Extract the (X, Y) coordinate from the center of the cell holding the provided text.  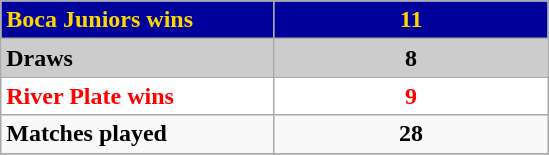
Boca Juniors wins (138, 20)
8 (411, 58)
Matches played (138, 134)
Draws (138, 58)
11 (411, 20)
9 (411, 96)
River Plate wins (138, 96)
28 (411, 134)
